Locate the cell with the specified text and output its (x, y) center coordinate. 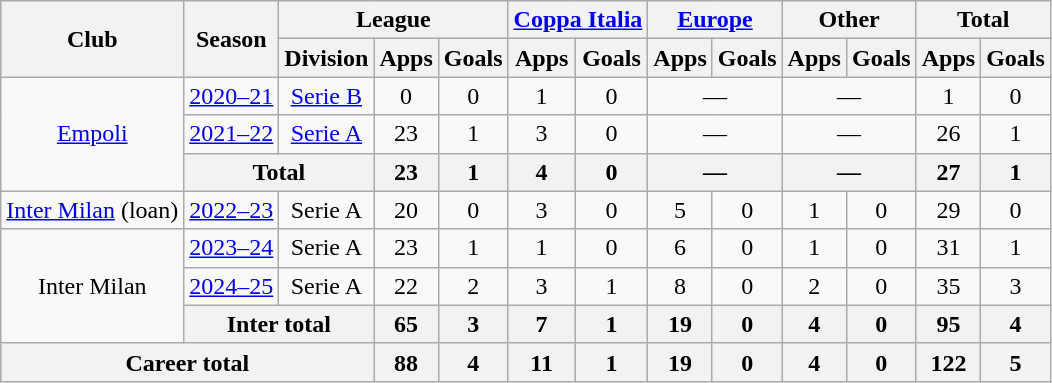
Division (326, 58)
2022–23 (232, 210)
Inter Milan (loan) (92, 210)
65 (406, 324)
7 (542, 324)
Inter Milan (92, 286)
35 (948, 286)
6 (680, 248)
11 (542, 362)
8 (680, 286)
Europe (715, 20)
31 (948, 248)
Coppa Italia (578, 20)
2023–24 (232, 248)
20 (406, 210)
2021–22 (232, 134)
29 (948, 210)
27 (948, 172)
Club (92, 39)
Empoli (92, 134)
26 (948, 134)
2020–21 (232, 96)
95 (948, 324)
122 (948, 362)
Other (849, 20)
22 (406, 286)
Season (232, 39)
2024–25 (232, 286)
88 (406, 362)
Career total (188, 362)
League (394, 20)
Inter total (279, 324)
Serie B (326, 96)
